Scan for the cell matching the given text and deliver its (x, y) coordinate at center. 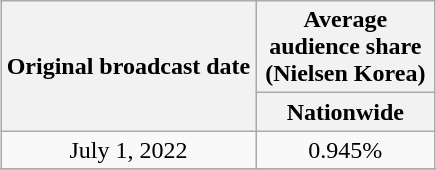
0.945% (346, 150)
July 1, 2022 (128, 150)
Average audience share (Nielsen Korea) (346, 47)
Nationwide (346, 112)
Original broadcast date (128, 66)
